Scan for the cell matching the given text and deliver its (x, y) coordinate at center. 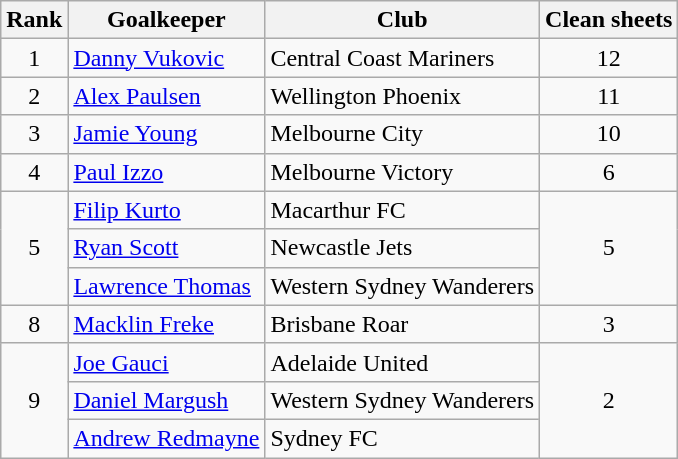
6 (609, 172)
Paul Izzo (166, 172)
Newcastle Jets (402, 248)
Club (402, 20)
Brisbane Roar (402, 324)
Melbourne Victory (402, 172)
Wellington Phoenix (402, 96)
Goalkeeper (166, 20)
Ryan Scott (166, 248)
11 (609, 96)
8 (34, 324)
Melbourne City (402, 134)
Filip Kurto (166, 210)
Macarthur FC (402, 210)
4 (34, 172)
Adelaide United (402, 362)
Danny Vukovic (166, 58)
1 (34, 58)
10 (609, 134)
Rank (34, 20)
Lawrence Thomas (166, 286)
Andrew Redmayne (166, 438)
Joe Gauci (166, 362)
Sydney FC (402, 438)
Clean sheets (609, 20)
Daniel Margush (166, 400)
Alex Paulsen (166, 96)
9 (34, 400)
12 (609, 58)
Central Coast Mariners (402, 58)
Jamie Young (166, 134)
Macklin Freke (166, 324)
